Extract the [x, y] coordinate from the center of the cell holding the provided text.  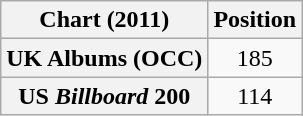
185 [255, 58]
Chart (2011) [104, 20]
Position [255, 20]
US Billboard 200 [104, 96]
UK Albums (OCC) [104, 58]
114 [255, 96]
